Pinpoint the cell where the given text exists, returning its (x, y) midpoint coordinate. 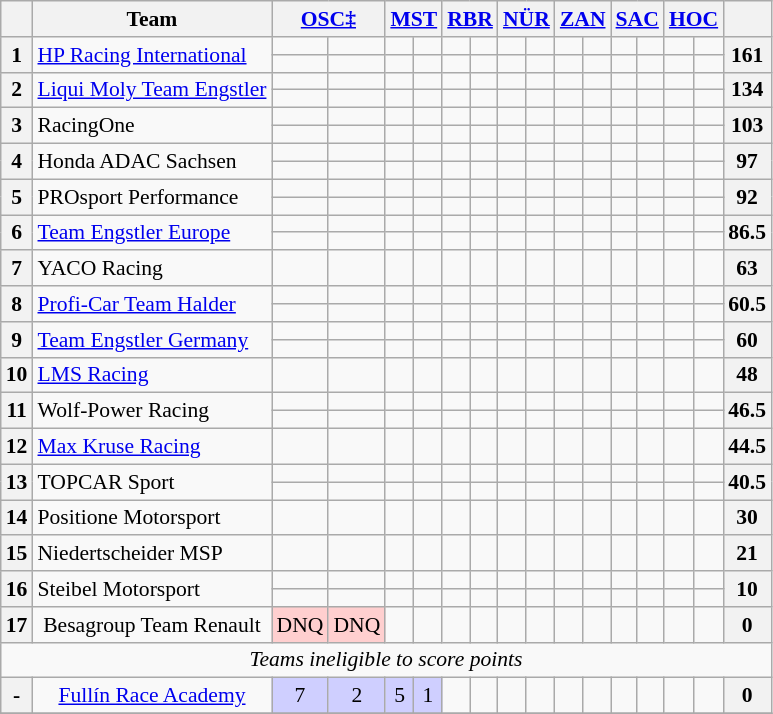
RBR (470, 19)
86.5 (747, 233)
Team Engstler Germany (152, 340)
SAC (638, 19)
6 (17, 233)
Max Kruse Racing (152, 447)
Liqui Moly Team Engstler (152, 90)
63 (747, 269)
60 (747, 340)
Teams ineligible to score points (386, 660)
92 (747, 197)
TOPCAR Sport (152, 482)
OSC‡ (329, 19)
HOC (694, 19)
40.5 (747, 482)
ZAN (583, 19)
48 (747, 375)
Niedertscheider MSP (152, 554)
21 (747, 554)
13 (17, 482)
Fullín Race Academy (152, 696)
97 (747, 162)
15 (17, 554)
3 (17, 126)
8 (17, 304)
Team (152, 19)
Positione Motorsport (152, 518)
Besagroup Team Renault (152, 625)
30 (747, 518)
46.5 (747, 411)
HP Racing International (152, 55)
YACO Racing (152, 269)
- (17, 696)
17 (17, 625)
16 (17, 589)
NÜR (526, 19)
14 (17, 518)
Honda ADAC Sachsen (152, 162)
11 (17, 411)
134 (747, 90)
Steibel Motorsport (152, 589)
RacingOne (152, 126)
9 (17, 340)
4 (17, 162)
PROsport Performance (152, 197)
60.5 (747, 304)
MST (414, 19)
Team Engstler Europe (152, 233)
LMS Racing (152, 375)
Profi-Car Team Halder (152, 304)
161 (747, 55)
Wolf-Power Racing (152, 411)
103 (747, 126)
44.5 (747, 447)
12 (17, 447)
